Scan for the cell matching the given text and deliver its [X, Y] coordinate at center. 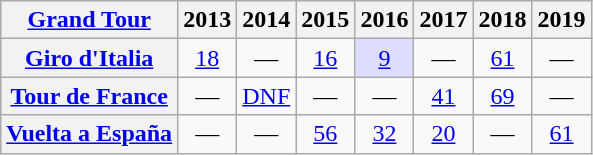
2017 [444, 20]
Tour de France [90, 96]
Grand Tour [90, 20]
56 [326, 134]
DNF [266, 96]
20 [444, 134]
18 [208, 58]
32 [384, 134]
69 [502, 96]
41 [444, 96]
2014 [266, 20]
Vuelta a España [90, 134]
2016 [384, 20]
2018 [502, 20]
2013 [208, 20]
2015 [326, 20]
9 [384, 58]
Giro d'Italia [90, 58]
16 [326, 58]
2019 [562, 20]
